From the cell containing the given text, extract its center point as (x, y) coordinate. 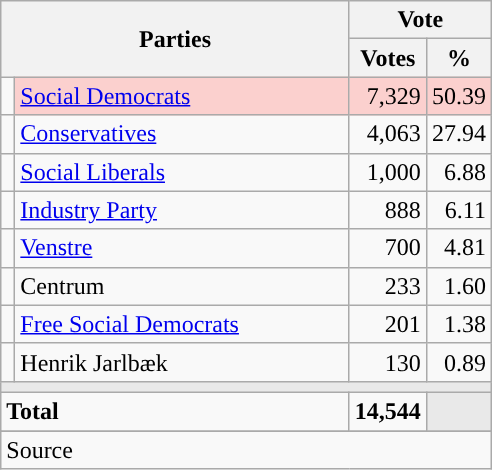
6.88 (458, 172)
% (458, 58)
Vote (420, 20)
1,000 (388, 172)
Industry Party (182, 210)
Votes (388, 58)
14,544 (388, 411)
Centrum (182, 286)
27.94 (458, 134)
1.60 (458, 286)
1.38 (458, 324)
Conservatives (182, 134)
Venstre (182, 248)
Henrik Jarlbæk (182, 362)
0.89 (458, 362)
201 (388, 324)
Total (176, 411)
Parties (176, 39)
700 (388, 248)
50.39 (458, 96)
4.81 (458, 248)
Social Liberals (182, 172)
Social Democrats (182, 96)
7,329 (388, 96)
4,063 (388, 134)
888 (388, 210)
6.11 (458, 210)
233 (388, 286)
130 (388, 362)
Source (246, 449)
Free Social Democrats (182, 324)
